Return (X, Y) of the center of cell containing provided text 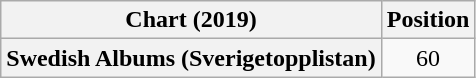
Position (428, 20)
Chart (2019) (191, 20)
Swedish Albums (Sverigetopplistan) (191, 58)
60 (428, 58)
